Provide the [X, Y] coordinate of the cell's center where the given text is located.  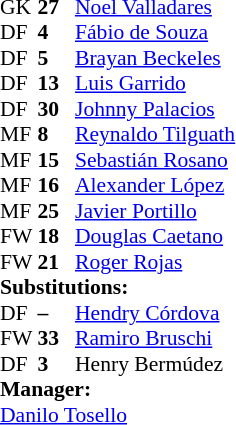
Javier Portillo [155, 211]
Roger Rojas [155, 262]
33 [57, 339]
Fábio de Souza [155, 33]
18 [57, 237]
Hendry Córdova [155, 313]
– [57, 313]
25 [57, 211]
Johnny Palacios [155, 109]
Sebastián Rosano [155, 160]
Brayan Beckeles [155, 58]
Ramiro Bruschi [155, 339]
Substitutions: [118, 287]
Douglas Caetano [155, 237]
Manager: [118, 389]
13 [57, 83]
15 [57, 160]
Reynaldo Tilguath [155, 135]
Henry Bermúdez [155, 364]
4 [57, 33]
Luis Garrido [155, 83]
30 [57, 109]
3 [57, 364]
5 [57, 58]
16 [57, 185]
21 [57, 262]
8 [57, 135]
Alexander López [155, 185]
